Scan for the cell matching the given text and deliver its [x, y] coordinate at center. 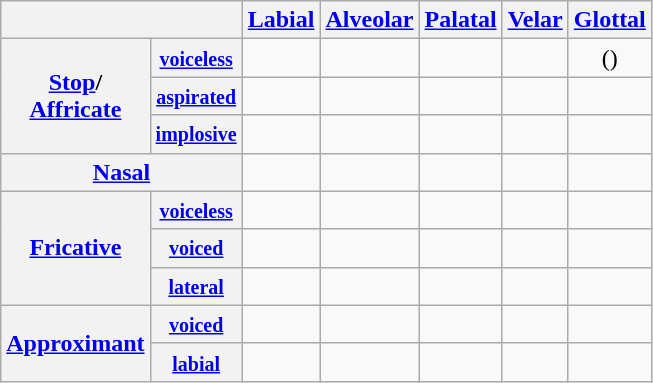
Approximant [76, 343]
Stop/Affricate [76, 96]
Glottal [610, 20]
implosive [196, 134]
lateral [196, 286]
Labial [281, 20]
Alveolar [370, 20]
Palatal [460, 20]
Velar [535, 20]
Fricative [76, 248]
labial [196, 362]
Nasal [122, 172]
() [610, 58]
aspirated [196, 96]
